From the cell containing the given text, extract its center point as (X, Y) coordinate. 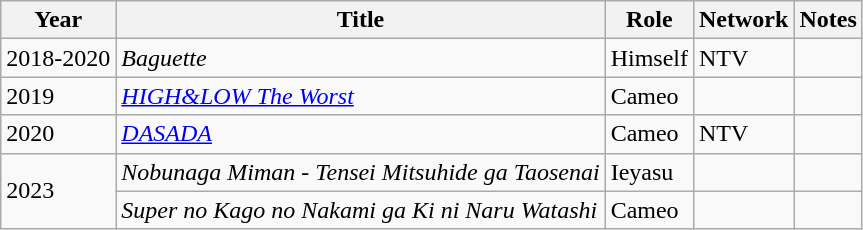
DASADA (360, 134)
Super no Kago no Nakami ga Ki ni Naru Watashi (360, 210)
Notes (828, 20)
Year (58, 20)
2019 (58, 96)
Ieyasu (649, 172)
Baguette (360, 58)
Role (649, 20)
Network (743, 20)
2018-2020 (58, 58)
Title (360, 20)
Himself (649, 58)
2020 (58, 134)
2023 (58, 191)
Nobunaga Miman - Tensei Mitsuhide ga Taosenai (360, 172)
HIGH&LOW The Worst (360, 96)
